Pinpoint the cell where the given text exists, returning its (x, y) midpoint coordinate. 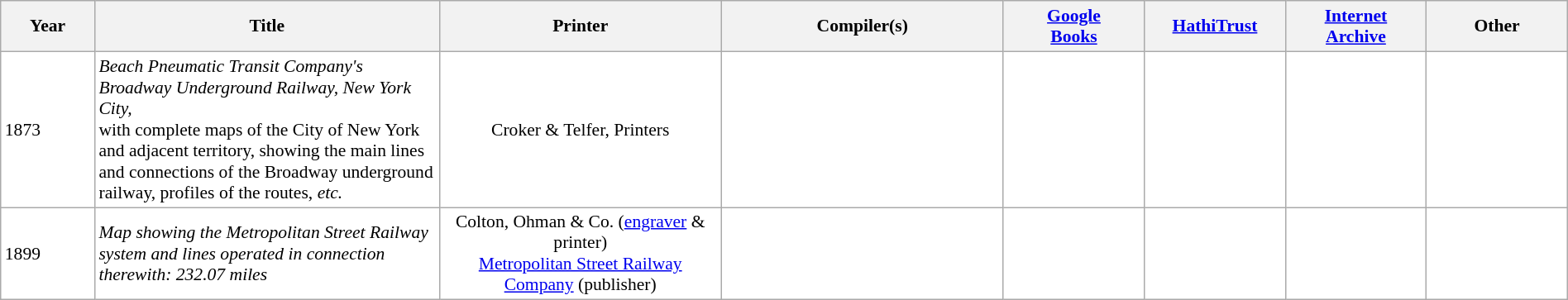
Year (48, 26)
Map showing the Metropolitan Street Railway system and lines operated in connection therewith: 232.07 miles (266, 254)
Printer (581, 26)
HathiTrust (1215, 26)
InternetArchive (1355, 26)
1873 (48, 129)
Compiler(s) (862, 26)
Colton, Ohman & Co. (engraver & printer)Metropolitan Street Railway Company (publisher) (581, 254)
1899 (48, 254)
Other (1497, 26)
Croker & Telfer, Printers (581, 129)
Title (266, 26)
GoogleBooks (1073, 26)
